Identify which cell holds the provided text, then report its (x, y) central coordinate. 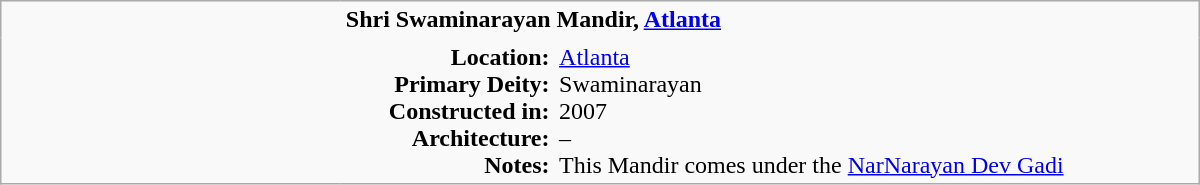
Atlanta Swaminarayan 2007– This Mandir comes under the NarNarayan Dev Gadi (876, 110)
Shri Swaminarayan Mandir, Atlanta (770, 20)
Location:Primary Deity:Constructed in:Architecture:Notes: (448, 110)
